From the cell containing the given text, extract its center point as [X, Y] coordinate. 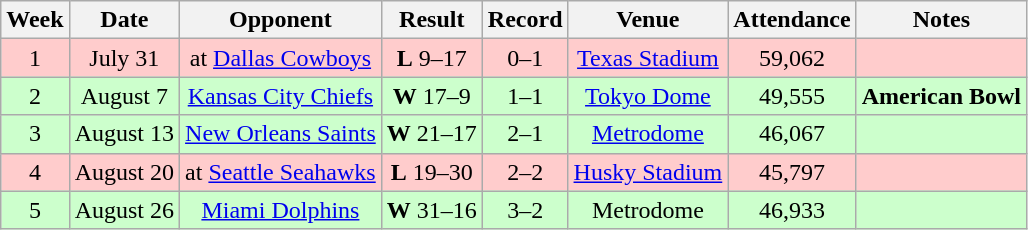
W 31–16 [432, 210]
L 9–17 [432, 58]
3–2 [525, 210]
1–1 [525, 96]
2–2 [525, 172]
1 [35, 58]
45,797 [792, 172]
American Bowl [941, 96]
L 19–30 [432, 172]
4 [35, 172]
Attendance [792, 20]
2–1 [525, 134]
Tokyo Dome [648, 96]
Notes [941, 20]
at Dallas Cowboys [281, 58]
W 21–17 [432, 134]
Week [35, 20]
0–1 [525, 58]
46,067 [792, 134]
Record [525, 20]
Opponent [281, 20]
Husky Stadium [648, 172]
59,062 [792, 58]
3 [35, 134]
W 17–9 [432, 96]
Texas Stadium [648, 58]
at Seattle Seahawks [281, 172]
Kansas City Chiefs [281, 96]
August 20 [124, 172]
July 31 [124, 58]
Miami Dolphins [281, 210]
5 [35, 210]
Date [124, 20]
August 26 [124, 210]
49,555 [792, 96]
August 7 [124, 96]
Result [432, 20]
August 13 [124, 134]
New Orleans Saints [281, 134]
46,933 [792, 210]
Venue [648, 20]
2 [35, 96]
